Return the [x, y] coordinate for the center point of the cell that contains the specified text.  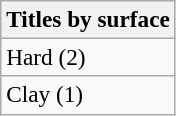
Clay (1) [88, 95]
Hard (2) [88, 57]
Titles by surface [88, 19]
